From the cell containing the given text, extract its center point as [X, Y] coordinate. 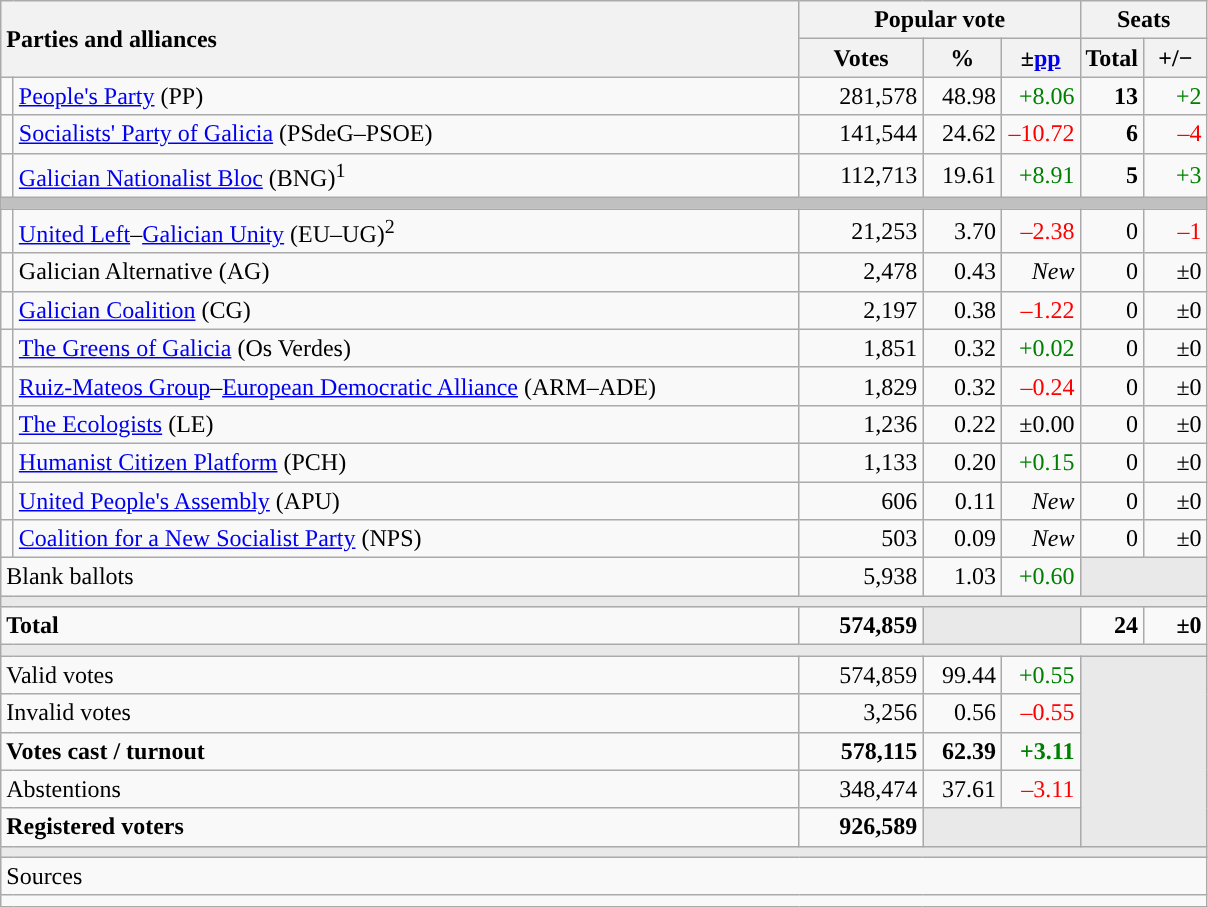
–4 [1176, 134]
0.11 [962, 501]
People's Party (PP) [406, 96]
Seats [1144, 20]
+/− [1176, 58]
24.62 [962, 134]
62.39 [962, 751]
+0.02 [1040, 348]
1,829 [861, 386]
Valid votes [400, 675]
3,256 [861, 713]
48.98 [962, 96]
–0.55 [1040, 713]
1,236 [861, 424]
% [962, 58]
13 [1112, 96]
The Greens of Galicia (Os Verdes) [406, 348]
3.70 [962, 232]
112,713 [861, 176]
1,851 [861, 348]
503 [861, 539]
21,253 [861, 232]
Registered voters [400, 827]
+3 [1176, 176]
5 [1112, 176]
2,478 [861, 272]
0.20 [962, 462]
19.61 [962, 176]
Popular vote [940, 20]
99.44 [962, 675]
281,578 [861, 96]
0.43 [962, 272]
2,197 [861, 310]
348,474 [861, 789]
0.56 [962, 713]
–2.38 [1040, 232]
37.61 [962, 789]
–1.22 [1040, 310]
578,115 [861, 751]
1,133 [861, 462]
+0.60 [1040, 577]
0.38 [962, 310]
+8.06 [1040, 96]
Socialists' Party of Galicia (PSdeG–PSOE) [406, 134]
Coalition for a New Socialist Party (NPS) [406, 539]
0.09 [962, 539]
Humanist Citizen Platform (PCH) [406, 462]
Galician Coalition (CG) [406, 310]
Votes [861, 58]
5,938 [861, 577]
Galician Nationalist Bloc (BNG)1 [406, 176]
926,589 [861, 827]
141,544 [861, 134]
+8.91 [1040, 176]
606 [861, 501]
+0.55 [1040, 675]
+2 [1176, 96]
0.22 [962, 424]
Galician Alternative (AG) [406, 272]
±pp [1040, 58]
United People's Assembly (APU) [406, 501]
Blank ballots [400, 577]
+3.11 [1040, 751]
United Left–Galician Unity (EU–UG)2 [406, 232]
–10.72 [1040, 134]
–1 [1176, 232]
The Ecologists (LE) [406, 424]
–3.11 [1040, 789]
+0.15 [1040, 462]
Sources [604, 876]
1.03 [962, 577]
Parties and alliances [400, 39]
Ruiz-Mateos Group–European Democratic Alliance (ARM–ADE) [406, 386]
±0.00 [1040, 424]
24 [1112, 626]
Invalid votes [400, 713]
Abstentions [400, 789]
6 [1112, 134]
–0.24 [1040, 386]
Votes cast / turnout [400, 751]
